Capture the cell that displays the provided text and extract its [x, y] central coordinate. 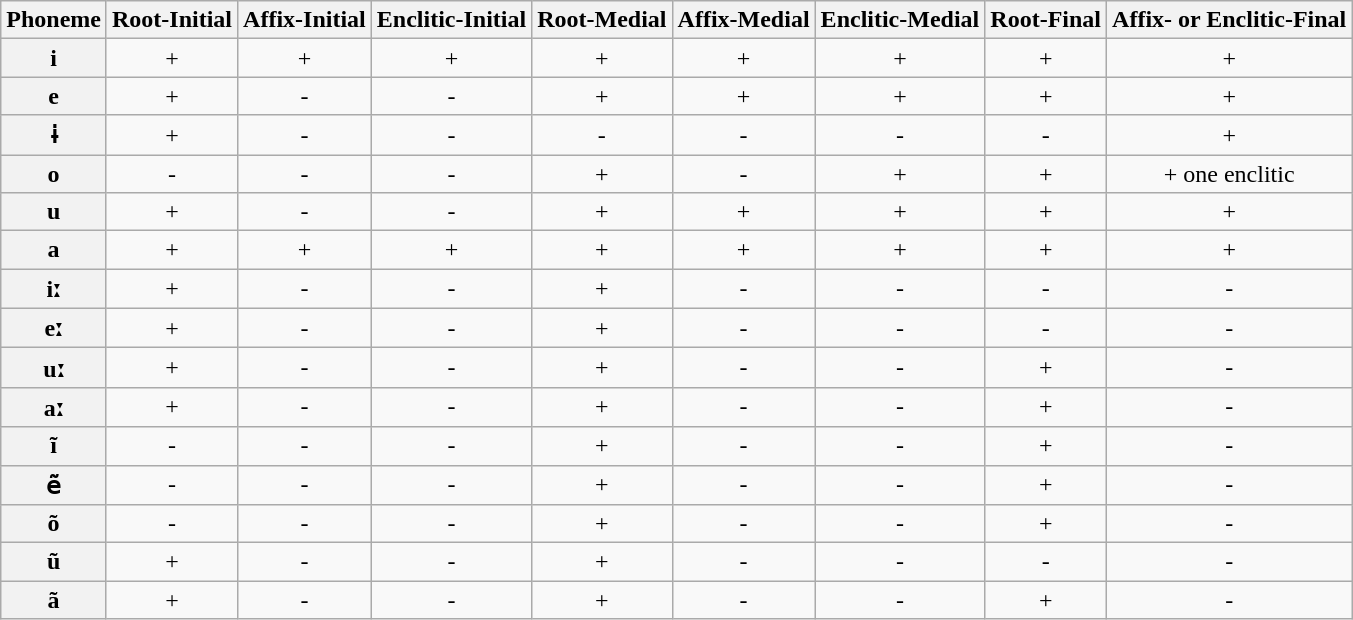
eː [54, 328]
u [54, 212]
a [54, 250]
+ one enclitic [1230, 173]
Affix- or Enclitic-Final [1230, 20]
Root-Medial [602, 20]
Phoneme [54, 20]
uː [54, 368]
Affix-Medial [744, 20]
Root-Initial [172, 20]
Enclitic-Medial [900, 20]
Affix-Initial [305, 20]
aː [54, 407]
ã [54, 600]
ĩ [54, 446]
e [54, 96]
ũ [54, 562]
õ [54, 524]
Enclitic-Initial [451, 20]
i [54, 58]
Root-Final [1046, 20]
o [54, 173]
ɨ [54, 135]
iː [54, 289]
ẽ [54, 485]
